Detect which cell encompasses the target text, then output its (X, Y) center coordinate. 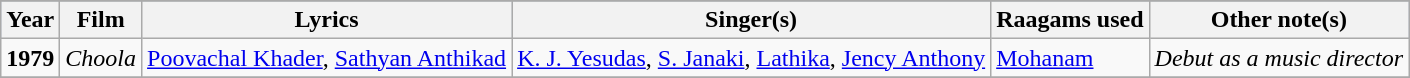
1979 (30, 58)
Choola (101, 58)
K. J. Yesudas, S. Janaki, Lathika, Jency Anthony (752, 58)
Film (101, 20)
Debut as a music director (1278, 58)
Mohanam (1070, 58)
Singer(s) (752, 20)
Raagams used (1070, 20)
Other note(s) (1278, 20)
Poovachal Khader, Sathyan Anthikad (327, 58)
Year (30, 20)
Lyrics (327, 20)
